Extract the (x, y) coordinate from the center of the cell holding the provided text.  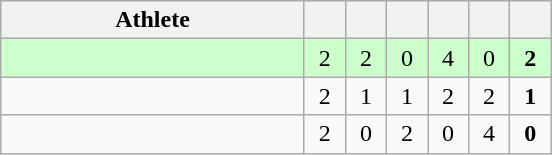
Athlete (153, 20)
